From the cell containing the given text, extract its center point as [x, y] coordinate. 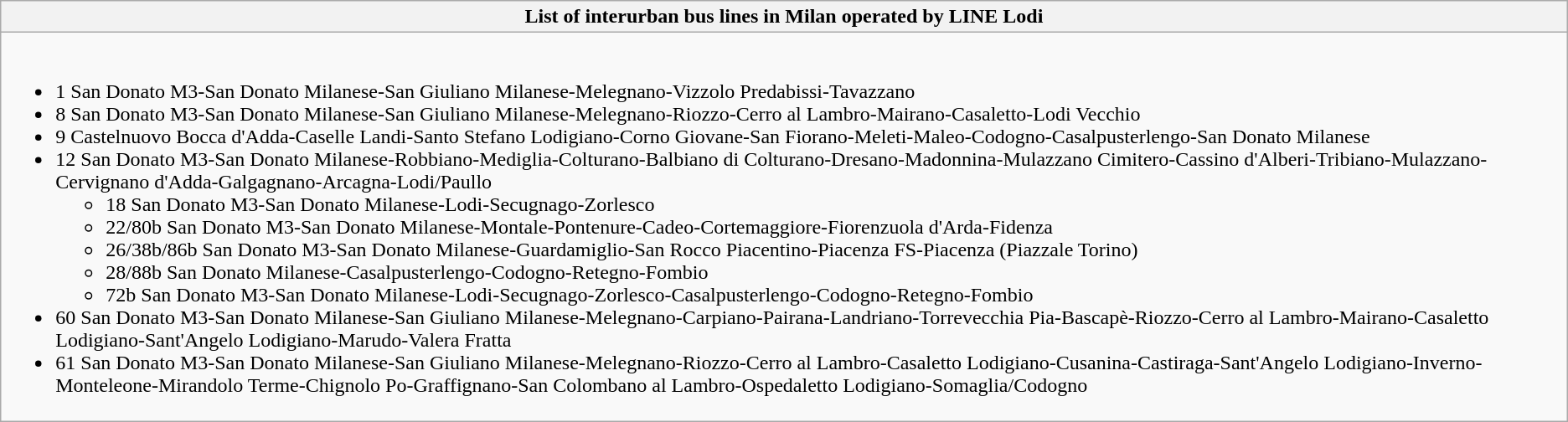
List of interurban bus lines in Milan operated by LINE Lodi [784, 17]
